Return the [X, Y] coordinate for the center point of the cell that contains the specified text.  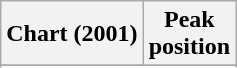
Peakposition [189, 34]
Chart (2001) [72, 34]
